Find where the given text appears and provide that cell's center as [x, y] coordinate. 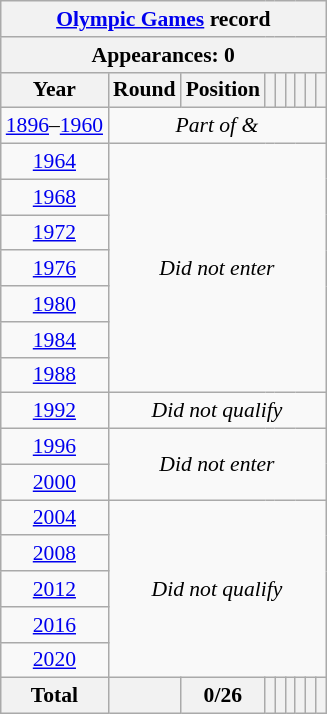
2000 [54, 482]
1972 [54, 233]
2016 [54, 625]
2008 [54, 554]
Part of & [217, 126]
1996 [54, 447]
2020 [54, 660]
1980 [54, 304]
2004 [54, 518]
Total [54, 696]
Position [223, 90]
1976 [54, 269]
Year [54, 90]
1988 [54, 375]
0/26 [223, 696]
1984 [54, 340]
1896–1960 [54, 126]
Olympic Games record [164, 19]
2012 [54, 589]
1968 [54, 197]
1964 [54, 162]
Round [144, 90]
Appearances: 0 [164, 55]
1992 [54, 411]
